Extract the [X, Y] coordinate from the center of the cell holding the provided text.  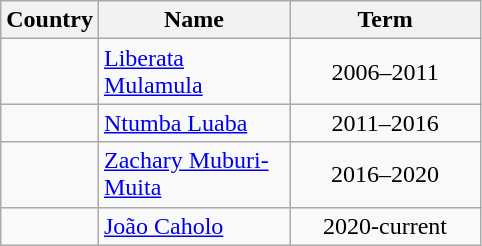
Ntumba Luaba [194, 123]
2011–2016 [386, 123]
Country [50, 20]
Name [194, 20]
Term [386, 20]
2020-current [386, 226]
João Caholo [194, 226]
2006–2011 [386, 72]
2016–2020 [386, 174]
Zachary Muburi-Muita [194, 174]
Liberata Mulamula [194, 72]
